Detect which cell encompasses the target text, then output its (x, y) center coordinate. 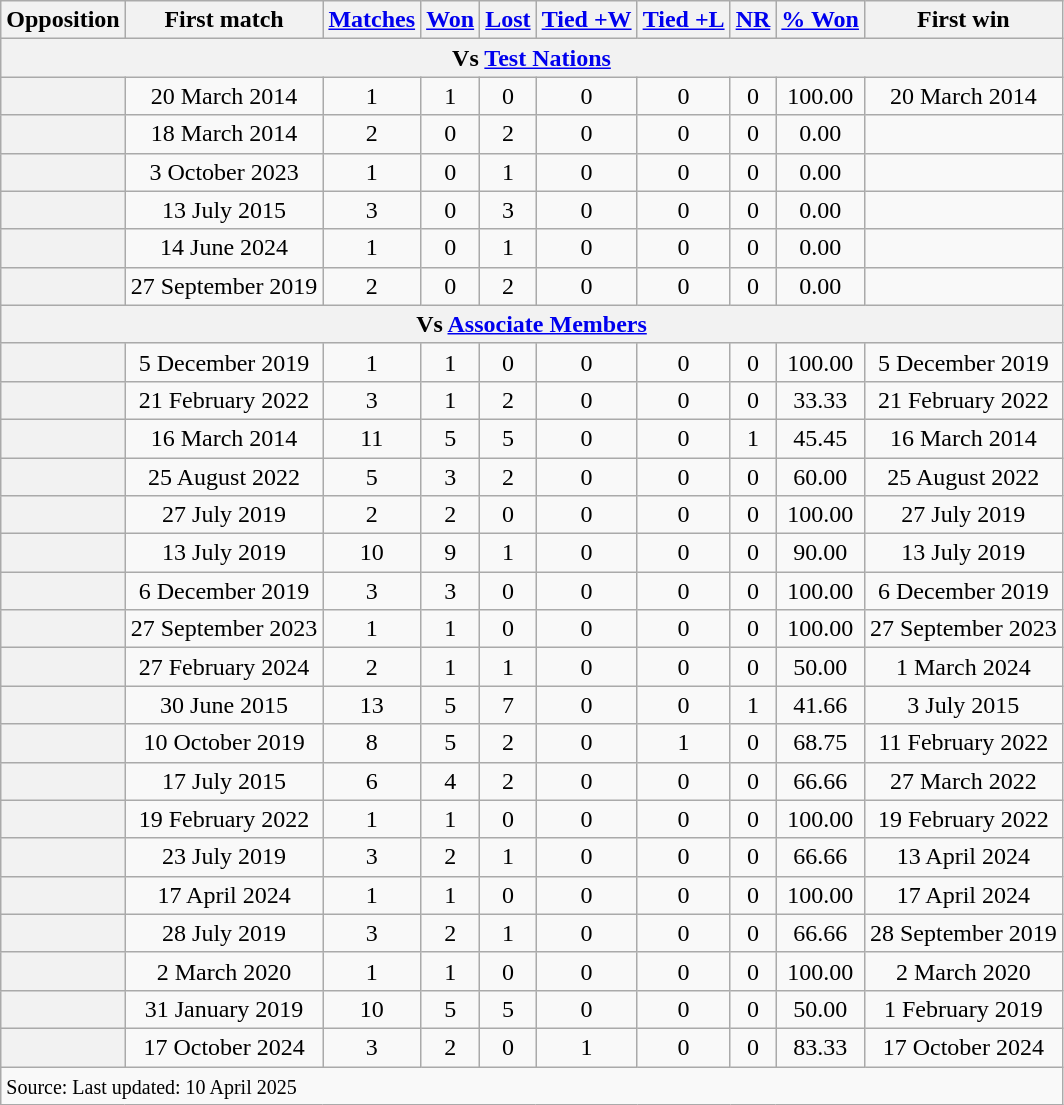
83.33 (820, 1047)
8 (372, 743)
Tied +L (684, 20)
1 February 2019 (963, 1009)
60.00 (820, 477)
18 March 2014 (224, 134)
6 (372, 781)
9 (450, 553)
Tied +W (586, 20)
Vs Test Nations (532, 58)
Matches (372, 20)
4 (450, 781)
3 July 2015 (963, 705)
3 October 2023 (224, 172)
Vs Associate Members (532, 324)
Opposition (63, 20)
27 September 2019 (224, 286)
27 February 2024 (224, 667)
13 (372, 705)
28 September 2019 (963, 933)
31 January 2019 (224, 1009)
14 June 2024 (224, 248)
First match (224, 20)
68.75 (820, 743)
11 February 2022 (963, 743)
33.33 (820, 400)
7 (508, 705)
23 July 2019 (224, 857)
1 March 2024 (963, 667)
45.45 (820, 438)
11 (372, 438)
17 July 2015 (224, 781)
90.00 (820, 553)
Lost (508, 20)
13 July 2015 (224, 210)
10 October 2019 (224, 743)
41.66 (820, 705)
Source: Last updated: 10 April 2025 (532, 1085)
28 July 2019 (224, 933)
27 March 2022 (963, 781)
Won (450, 20)
30 June 2015 (224, 705)
First win (963, 20)
NR (753, 20)
13 April 2024 (963, 857)
% Won (820, 20)
